Search for the cell housing the specified text and yield its (X, Y) center coordinate. 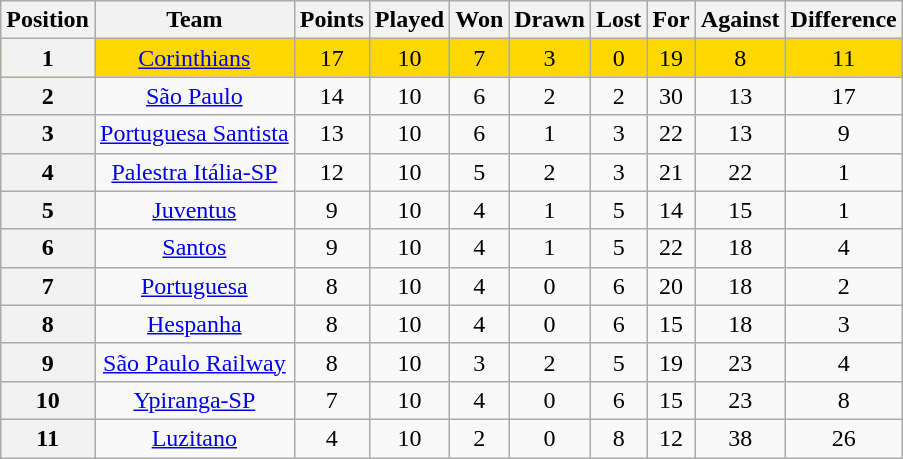
Won (480, 20)
Points (332, 20)
Played (409, 20)
Juventus (194, 210)
Drawn (550, 20)
26 (844, 438)
Palestra Itália-SP (194, 172)
38 (740, 438)
São Paulo (194, 96)
Position (48, 20)
21 (671, 172)
São Paulo Railway (194, 362)
Lost (618, 20)
Against (740, 20)
Hespanha (194, 324)
For (671, 20)
Portuguesa (194, 286)
Ypiranga-SP (194, 400)
Corinthians (194, 58)
30 (671, 96)
20 (671, 286)
Portuguesa Santista (194, 134)
Luzitano (194, 438)
Team (194, 20)
Difference (844, 20)
Santos (194, 248)
